From the cell containing the given text, extract its center point as (x, y) coordinate. 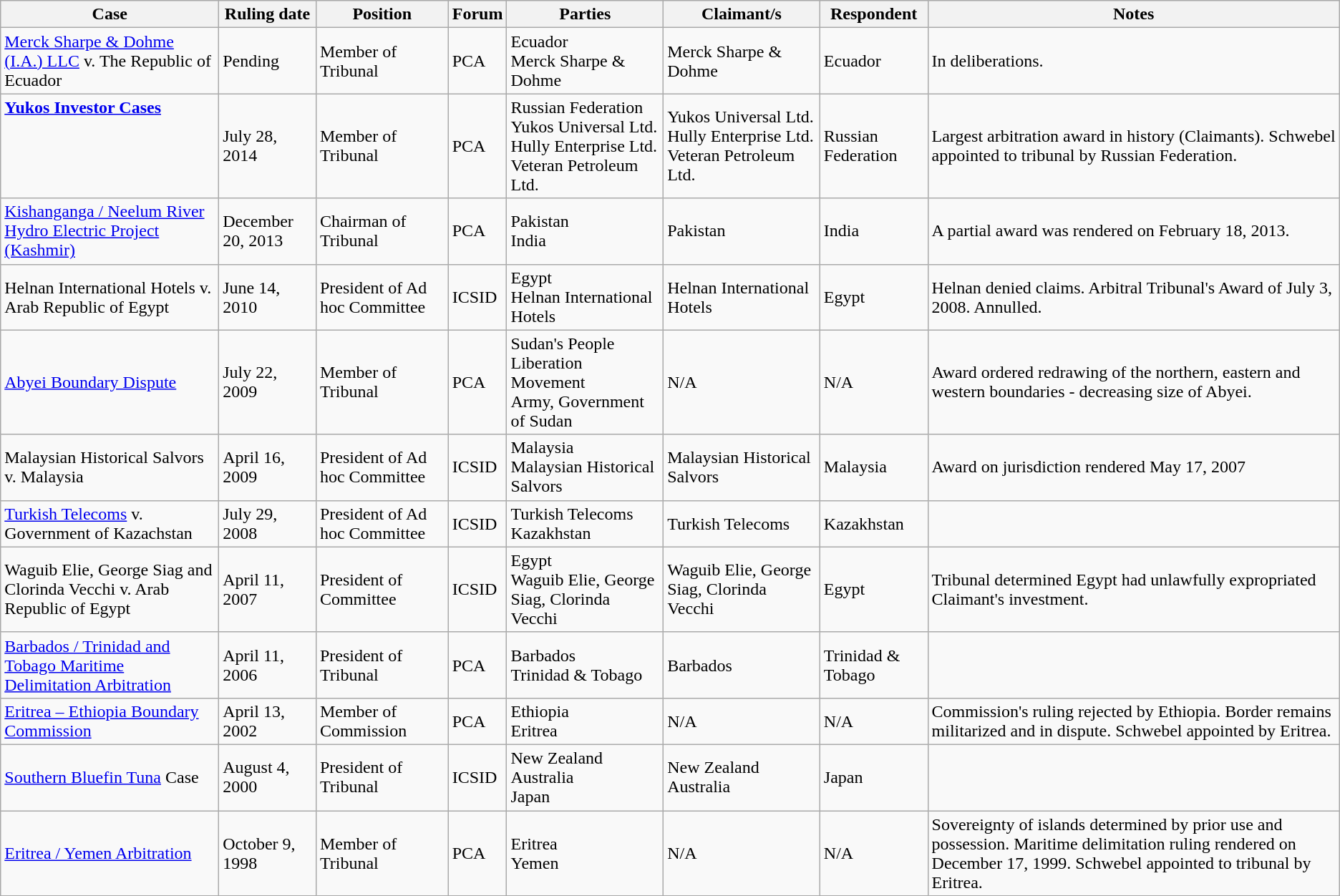
EritreaYemen (586, 853)
Egypt Helnan International Hotels (586, 297)
Ethiopia Eritrea (586, 721)
Merck Sharpe & Dohme (742, 61)
April 13, 2002 (268, 721)
July 28, 2014 (268, 146)
Kishanganga / Neelum River Hydro Electric Project (Kashmir) (110, 231)
Pakistan (742, 231)
Turkish Telecoms Kazakhstan (586, 524)
Tribunal determined Egypt had unlawfully expropriated Claimant's investment. (1134, 590)
Parties (586, 14)
Chairman of Tribunal (382, 231)
July 29, 2008 (268, 524)
Merck Sharpe & Dohme (I.A.) LLC v. The Republic of Ecuador (110, 61)
Barbados / Trinidad and Tobago Maritime Delimitation Arbitration (110, 665)
Malaysian Historical Salvors (742, 467)
Yukos Investor Cases (110, 146)
Eritrea – Ethiopia Boundary Commission (110, 721)
Malaysia (873, 467)
Barbados Trinidad & Tobago (586, 665)
Kazakhstan (873, 524)
Sudan's People Liberation Movement Army, Government of Sudan (586, 382)
Ecuador (873, 61)
Yukos Universal Ltd. Hully Enterprise Ltd. Veteran Petroleum Ltd. (742, 146)
President of Committee (382, 590)
April 16, 2009 (268, 467)
Ruling date (268, 14)
Turkish Telecoms v. Government of Kazachstan (110, 524)
Claimant/s (742, 14)
Forum (477, 14)
Japan (873, 777)
August 4, 2000 (268, 777)
Turkish Telecoms (742, 524)
Helnan International Hotels (742, 297)
Abyei Boundary Dispute (110, 382)
Award ordered redrawing of the northern, eastern and western boundaries - decreasing size of Abyei. (1134, 382)
October 9, 1998 (268, 853)
Case (110, 14)
December 20, 2013 (268, 231)
In deliberations. (1134, 61)
Waguib Elie, George Siag, Clorinda Vecchi (742, 590)
Russian Federation (873, 146)
Ecuador Merck Sharpe & Dohme (586, 61)
Notes (1134, 14)
New Zealand Australia Japan (586, 777)
Eritrea / Yemen Arbitration (110, 853)
India (873, 231)
Waguib Elie, George Siag and Clorinda Vecchi v. Arab Republic of Egypt (110, 590)
Position (382, 14)
Largest arbitration award in history (Claimants). Schwebel appointed to tribunal by Russian Federation. (1134, 146)
Helnan denied claims. Arbitral Tribunal's Award of July 3, 2008. Annulled. (1134, 297)
April 11, 2006 (268, 665)
Helnan International Hotels v. Arab Republic of Egypt (110, 297)
New Zealand Australia (742, 777)
Russian Federation Yukos Universal Ltd. Hully Enterprise Ltd. Veteran Petroleum Ltd. (586, 146)
Trinidad & Tobago (873, 665)
Pending (268, 61)
A partial award was rendered on February 18, 2013. (1134, 231)
Commission's ruling rejected by Ethiopia. Border remains militarized and in dispute. Schwebel appointed by Eritrea. (1134, 721)
Barbados (742, 665)
Member of Commission (382, 721)
June 14, 2010 (268, 297)
Respondent (873, 14)
Pakistan India (586, 231)
Malaysia Malaysian Historical Salvors (586, 467)
July 22, 2009 (268, 382)
April 11, 2007 (268, 590)
Southern Bluefin Tuna Case (110, 777)
Egypt Waguib Elie, George Siag, Clorinda Vecchi (586, 590)
Malaysian Historical Salvors v. Malaysia (110, 467)
Award on jurisdiction rendered May 17, 2007 (1134, 467)
